Output the (X, Y) coordinate of the center of the cell containing the given text.  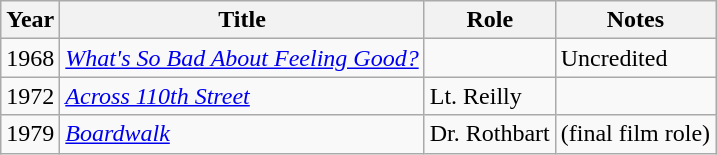
1972 (30, 96)
What's So Bad About Feeling Good? (242, 58)
Lt. Reilly (490, 96)
Boardwalk (242, 134)
(final film role) (635, 134)
Title (242, 20)
1979 (30, 134)
Year (30, 20)
Uncredited (635, 58)
Notes (635, 20)
1968 (30, 58)
Across 110th Street (242, 96)
Dr. Rothbart (490, 134)
Role (490, 20)
